For the text-containing cell, return its midpoint in (x, y) coordinate format. 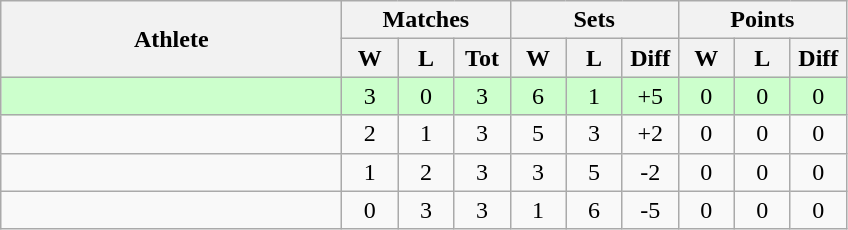
Points (762, 20)
-5 (650, 210)
Tot (482, 58)
Athlete (172, 39)
Sets (594, 20)
+2 (650, 134)
Matches (426, 20)
+5 (650, 96)
-2 (650, 172)
